Find where the given text appears and provide that cell's center as [x, y] coordinate. 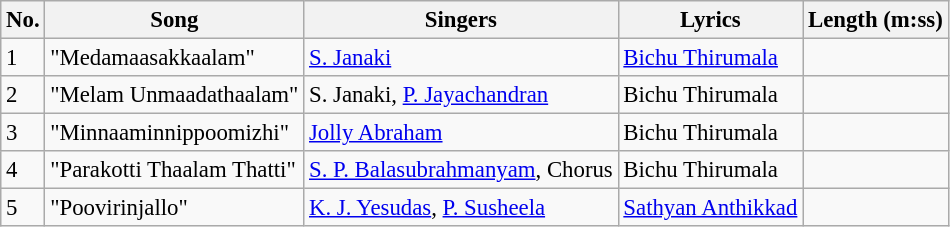
S. Janaki, P. Jayachandran [461, 95]
1 [23, 58]
"Minnaaminnippoomizhi" [174, 133]
"Poovirinjallo" [174, 208]
"Melam Unmaadathaalam" [174, 95]
4 [23, 170]
"Parakotti Thaalam Thatti" [174, 170]
2 [23, 95]
Sathyan Anthikkad [710, 208]
5 [23, 208]
Lyrics [710, 20]
"Medamaasakkaalam" [174, 58]
Jolly Abraham [461, 133]
K. J. Yesudas, P. Susheela [461, 208]
S. Janaki [461, 58]
Length (m:ss) [876, 20]
3 [23, 133]
Song [174, 20]
No. [23, 20]
S. P. Balasubrahmanyam, Chorus [461, 170]
Singers [461, 20]
